Search for the cell housing the specified text and yield its [X, Y] center coordinate. 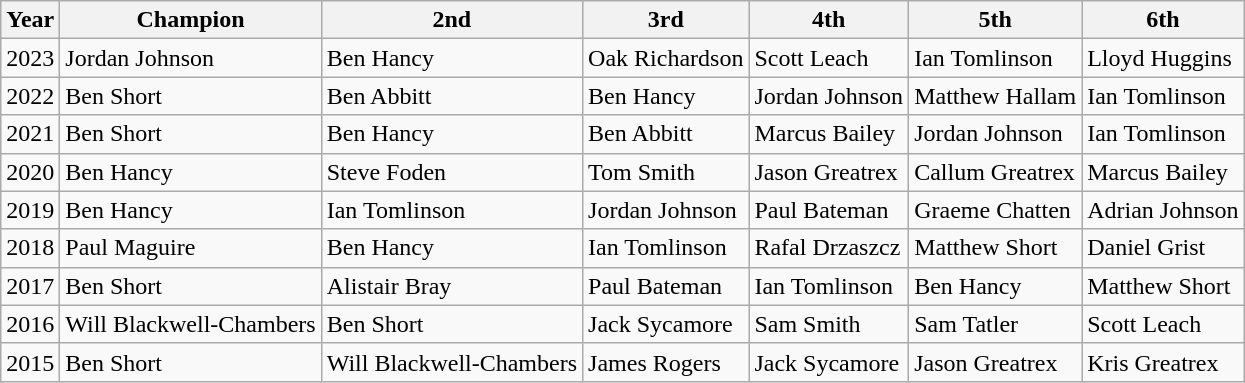
Sam Tatler [996, 324]
Adrian Johnson [1163, 210]
2022 [30, 96]
2023 [30, 58]
Champion [190, 20]
2015 [30, 362]
Lloyd Huggins [1163, 58]
James Rogers [666, 362]
5th [996, 20]
Year [30, 20]
Sam Smith [829, 324]
2020 [30, 172]
Paul Maguire [190, 248]
Oak Richardson [666, 58]
2016 [30, 324]
2021 [30, 134]
Alistair Bray [452, 286]
Graeme Chatten [996, 210]
Daniel Grist [1163, 248]
4th [829, 20]
3rd [666, 20]
Callum Greatrex [996, 172]
Kris Greatrex [1163, 362]
2019 [30, 210]
Rafal Drzaszcz [829, 248]
2nd [452, 20]
Steve Foden [452, 172]
Tom Smith [666, 172]
Matthew Hallam [996, 96]
2018 [30, 248]
2017 [30, 286]
6th [1163, 20]
